Identify which cell holds the provided text, then report its [X, Y] central coordinate. 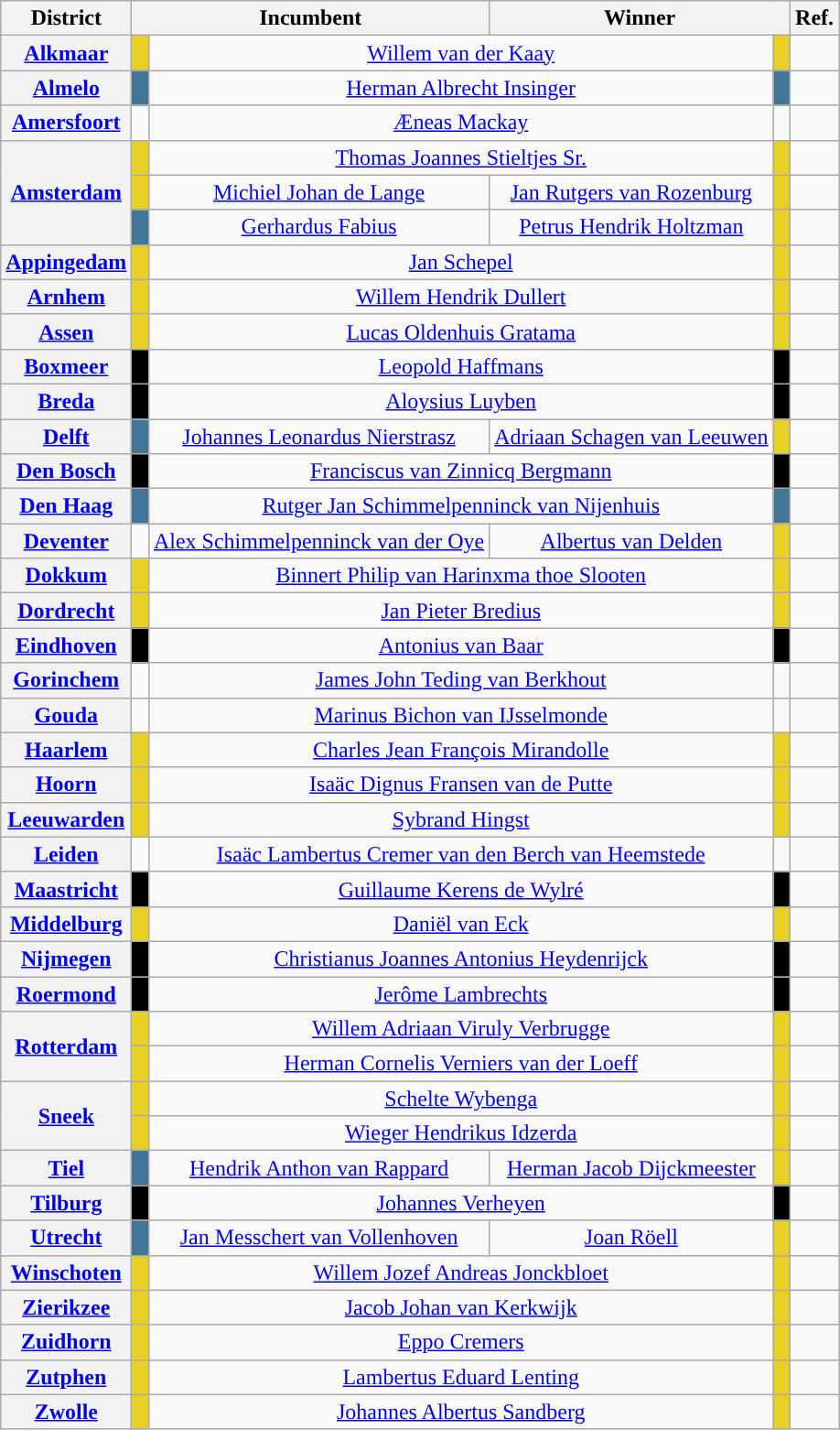
Adriaan Schagen van Leeuwen [631, 437]
Isaäc Lambertus Cremer van den Berch van Heemstede [461, 854]
Dokkum [66, 576]
Herman Jacob Dijckmeester [631, 1168]
Schelte Wybenga [461, 1099]
Charles Jean François Mirandolle [461, 750]
Thomas Joannes Stieltjes Sr. [461, 157]
Johannes Verheyen [461, 1203]
Guillaume Kerens de Wylré [461, 889]
Jan Rutgers van Rozenburg [631, 192]
Isaäc Dignus Fransen van de Putte [461, 785]
Jacob Johan van Kerkwijk [461, 1307]
Amsterdam [66, 192]
Winschoten [66, 1273]
Zierikzee [66, 1307]
Herman Cornelis Verniers van der Loeff [461, 1064]
Hendrik Anthon van Rappard [318, 1168]
Leiden [66, 854]
Æneas Mackay [461, 123]
Maastricht [66, 889]
Willem Hendrik Dullert [461, 297]
Leeuwarden [66, 819]
Hoorn [66, 785]
Zwolle [66, 1412]
Utrecht [66, 1238]
Haarlem [66, 750]
Tiel [66, 1168]
Franciscus van Zinnicq Bergmann [461, 471]
Daniël van Eck [461, 924]
Sybrand Hingst [461, 819]
Middelburg [66, 924]
Leopold Haffmans [461, 366]
Arnhem [66, 297]
Jerôme Lambrechts [461, 993]
Amersfoort [66, 123]
James John Teding van Berkhout [461, 680]
Gorinchem [66, 680]
Sneek [66, 1116]
Gouda [66, 715]
Den Bosch [66, 471]
Rutger Jan Schimmelpenninck van Nijenhuis [461, 506]
Deventer [66, 541]
Petrus Hendrik Holtzman [631, 227]
Marinus Bichon van IJsselmonde [461, 715]
Boxmeer [66, 366]
Zuidhorn [66, 1342]
Willem Jozef Andreas Jonckbloet [461, 1273]
Willem Adriaan Viruly Verbrugge [461, 1029]
Appingedam [66, 262]
Joan Röell [631, 1238]
Roermond [66, 993]
Assen [66, 331]
Jan Messchert van Vollenhoven [318, 1238]
Michiel Johan de Lange [318, 192]
Almelo [66, 88]
Jan Pieter Bredius [461, 611]
Herman Albrecht Insinger [461, 88]
Eppo Cremers [461, 1342]
Rotterdam [66, 1046]
Jan Schepel [461, 262]
Gerhardus Fabius [318, 227]
Nijmegen [66, 959]
Winner [641, 18]
Alkmaar [66, 53]
Binnert Philip van Harinxma thoe Slooten [461, 576]
Zutphen [66, 1377]
Breda [66, 401]
Lambertus Eduard Lenting [461, 1377]
Christianus Joannes Antonius Heydenrijck [461, 959]
Antonius van Baar [461, 645]
Johannes Leonardus Nierstrasz [318, 437]
Alex Schimmelpenninck van der Oye [318, 541]
Aloysius Luyben [461, 401]
Incumbent [311, 18]
District [66, 18]
Johannes Albertus Sandberg [461, 1412]
Albertus van Delden [631, 541]
Delft [66, 437]
Wieger Hendrikus Idzerda [461, 1133]
Eindhoven [66, 645]
Ref. [814, 18]
Lucas Oldenhuis Gratama [461, 331]
Tilburg [66, 1203]
Den Haag [66, 506]
Dordrecht [66, 611]
Willem van der Kaay [461, 53]
